Locate the cell with the specified text and output its [X, Y] center coordinate. 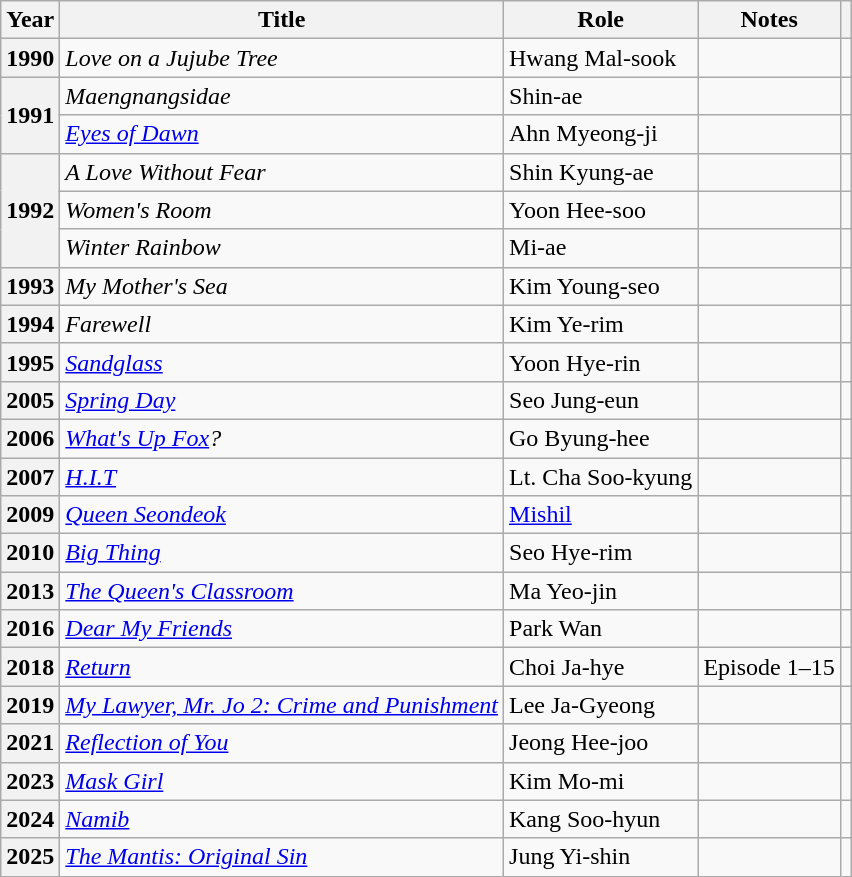
Park Wan [601, 629]
1993 [30, 286]
Year [30, 20]
My Lawyer, Mr. Jo 2: Crime and Punishment [282, 705]
What's Up Fox? [282, 438]
Namib [282, 819]
Seo Hye-rim [601, 553]
Lt. Cha Soo-kyung [601, 477]
Jung Yi-shin [601, 857]
The Mantis: Original Sin [282, 857]
Farewell [282, 324]
Queen Seondeok [282, 515]
1995 [30, 362]
2024 [30, 819]
2006 [30, 438]
A Love Without Fear [282, 172]
Kim Mo-mi [601, 781]
Big Thing [282, 553]
2010 [30, 553]
Go Byung-hee [601, 438]
Love on a Jujube Tree [282, 58]
Yoon Hee-soo [601, 210]
2016 [30, 629]
Notes [769, 20]
1990 [30, 58]
Maengnangsidae [282, 96]
Mask Girl [282, 781]
2013 [30, 591]
H.I.T [282, 477]
2021 [30, 743]
Choi Ja-hye [601, 667]
Kim Young-seo [601, 286]
2007 [30, 477]
Role [601, 20]
1994 [30, 324]
Yoon Hye-rin [601, 362]
2018 [30, 667]
Title [282, 20]
2019 [30, 705]
Kim Ye-rim [601, 324]
Mi-ae [601, 248]
Dear My Friends [282, 629]
Return [282, 667]
Women's Room [282, 210]
Winter Rainbow [282, 248]
Kang Soo-hyun [601, 819]
My Mother's Sea [282, 286]
Jeong Hee-joo [601, 743]
Shin-ae [601, 96]
2025 [30, 857]
2005 [30, 400]
Reflection of You [282, 743]
Shin Kyung-ae [601, 172]
Hwang Mal-sook [601, 58]
2009 [30, 515]
Ma Yeo-jin [601, 591]
Sandglass [282, 362]
Mishil [601, 515]
1991 [30, 115]
1992 [30, 210]
Lee Ja-Gyeong [601, 705]
Episode 1–15 [769, 667]
The Queen's Classroom [282, 591]
Spring Day [282, 400]
Seo Jung-eun [601, 400]
2023 [30, 781]
Ahn Myeong-ji [601, 134]
Eyes of Dawn [282, 134]
